Search for the cell housing the specified text and yield its (X, Y) center coordinate. 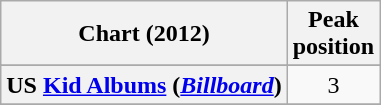
Chart (2012) (144, 34)
3 (333, 85)
US Kid Albums (Billboard) (144, 85)
Peakposition (333, 34)
